Extract the [x, y] coordinate from the center of the cell holding the provided text.  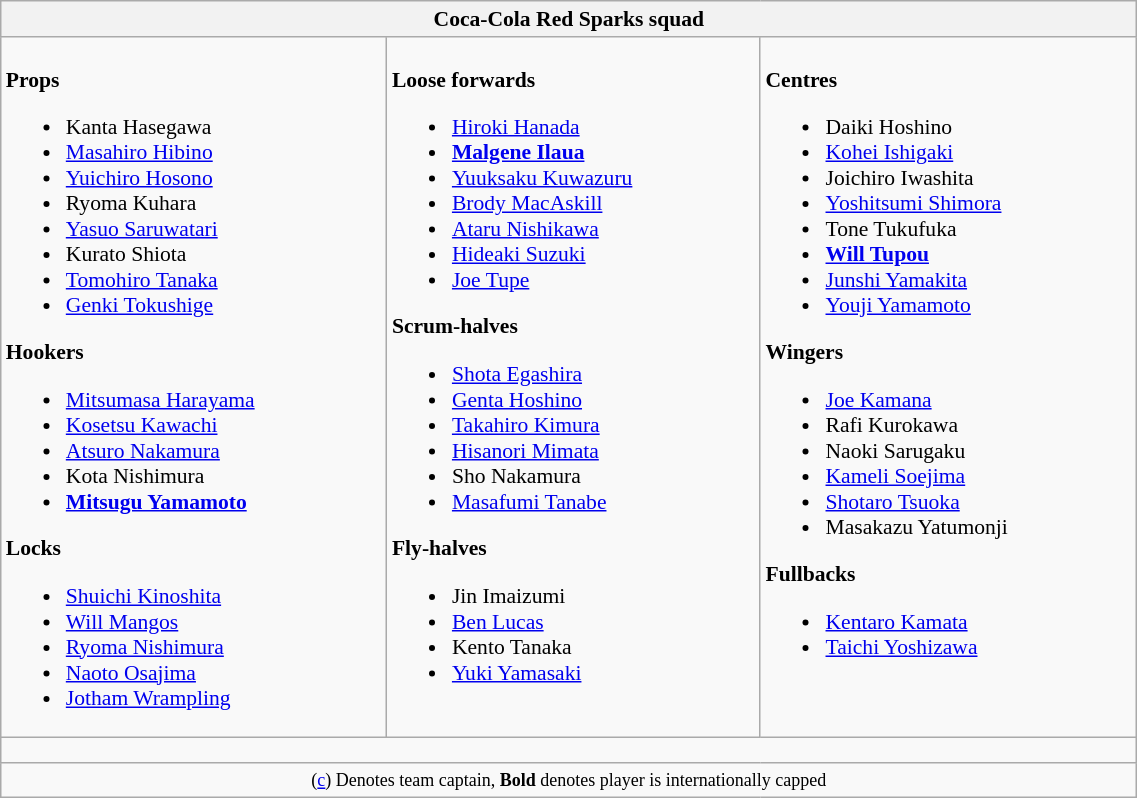
Coca-Cola Red Sparks squad [569, 19]
